Output the (x, y) coordinate of the center of the cell containing the given text.  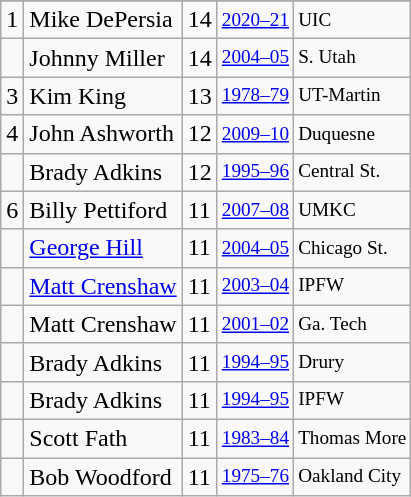
2009–10 (255, 134)
3 (12, 96)
4 (12, 134)
2001–02 (255, 324)
Duquesne (352, 134)
13 (200, 96)
Johnny Miller (103, 58)
Kim King (103, 96)
Bob Woodford (103, 477)
1995–96 (255, 172)
Central St. (352, 172)
1 (12, 20)
Scott Fath (103, 438)
Billy Pettiford (103, 210)
S. Utah (352, 58)
1975–76 (255, 477)
6 (12, 210)
2020–21 (255, 20)
UIC (352, 20)
Chicago St. (352, 248)
2003–04 (255, 286)
1978–79 (255, 96)
George Hill (103, 248)
Drury (352, 362)
Thomas More (352, 438)
Oakland City (352, 477)
UT-Martin (352, 96)
2007–08 (255, 210)
UMKC (352, 210)
1983–84 (255, 438)
John Ashworth (103, 134)
Mike DePersia (103, 20)
Ga. Tech (352, 324)
